Scan for the cell matching the given text and deliver its [X, Y] coordinate at center. 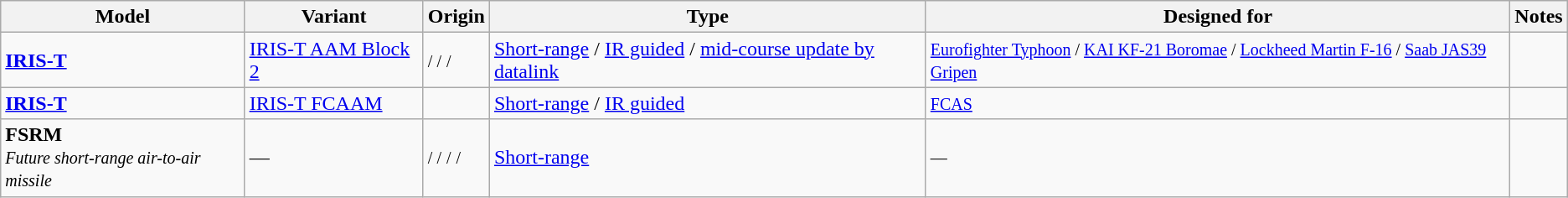
Short-range / IR guided / mid-course update by datalink [707, 60]
Origin [456, 17]
/ / / / [456, 158]
Variant [333, 17]
FSRMFuture short-range air-to-air missile [122, 158]
Short-range / IR guided [707, 103]
IRIS-T FCAAM [333, 103]
FCAS [1218, 103]
IRIS-T AAM Block 2 [333, 60]
Designed for [1218, 17]
Notes [1539, 17]
Eurofighter Typhoon / KAI KF-21 Boromae / Lockheed Martin F-16 / Saab JAS39 Gripen [1218, 60]
Model [122, 17]
Type [707, 17]
/ / / [456, 60]
Short-range [707, 158]
